Detect which cell encompasses the target text, then output its (X, Y) center coordinate. 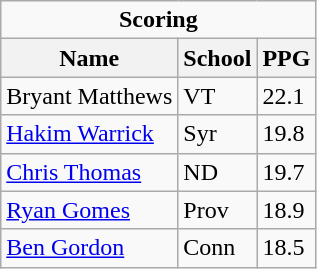
18.9 (286, 210)
Syr (218, 134)
Hakim Warrick (90, 134)
Ben Gordon (90, 248)
Ryan Gomes (90, 210)
19.7 (286, 172)
Bryant Matthews (90, 96)
Scoring (158, 20)
Conn (218, 248)
18.5 (286, 248)
ND (218, 172)
Prov (218, 210)
Name (90, 58)
Chris Thomas (90, 172)
22.1 (286, 96)
19.8 (286, 134)
School (218, 58)
PPG (286, 58)
VT (218, 96)
